Identify which cell holds the provided text, then report its [x, y] central coordinate. 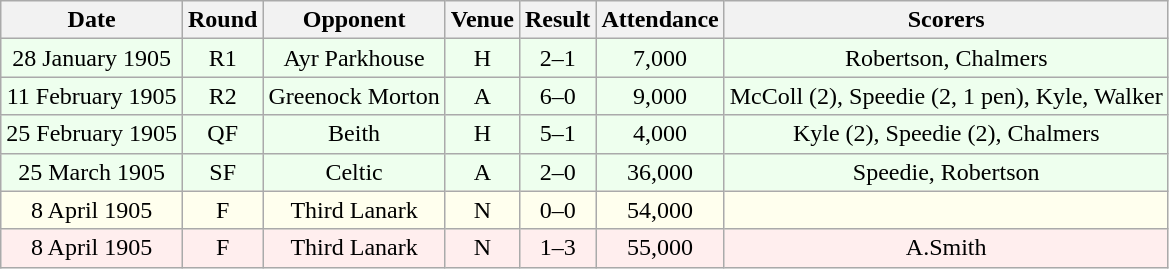
Ayr Parkhouse [354, 58]
54,000 [660, 210]
55,000 [660, 248]
11 February 1905 [92, 96]
Kyle (2), Speedie (2), Chalmers [946, 134]
25 February 1905 [92, 134]
Celtic [354, 172]
36,000 [660, 172]
Robertson, Chalmers [946, 58]
Greenock Morton [354, 96]
Result [557, 20]
Scorers [946, 20]
7,000 [660, 58]
A.Smith [946, 248]
4,000 [660, 134]
SF [222, 172]
9,000 [660, 96]
McColl (2), Speedie (2, 1 pen), Kyle, Walker [946, 96]
Opponent [354, 20]
2–0 [557, 172]
0–0 [557, 210]
1–3 [557, 248]
25 March 1905 [92, 172]
R1 [222, 58]
Venue [482, 20]
Round [222, 20]
Speedie, Robertson [946, 172]
Attendance [660, 20]
Date [92, 20]
R2 [222, 96]
QF [222, 134]
2–1 [557, 58]
6–0 [557, 96]
28 January 1905 [92, 58]
5–1 [557, 134]
Beith [354, 134]
